Identify which cell holds the provided text, then report its [x, y] central coordinate. 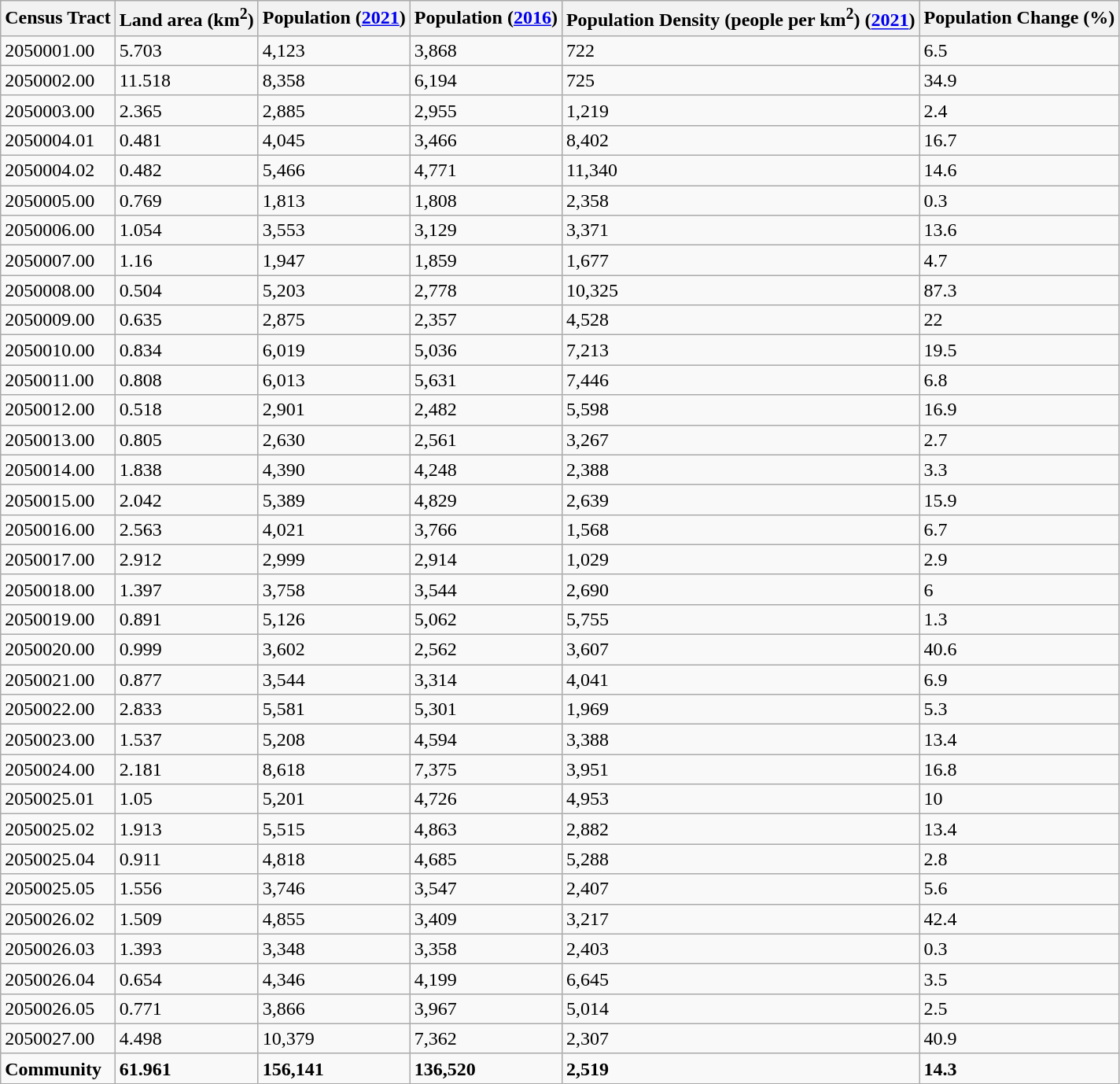
3,466 [486, 140]
4,021 [333, 529]
5,466 [333, 171]
2.365 [186, 110]
2050025.04 [58, 859]
40.9 [1019, 1038]
22 [1019, 320]
3,967 [486, 1008]
34.9 [1019, 80]
5,014 [741, 1008]
5,288 [741, 859]
2050026.05 [58, 1008]
0.482 [186, 171]
2050025.01 [58, 799]
1.05 [186, 799]
2,561 [486, 440]
3,607 [741, 650]
7,362 [486, 1038]
6.5 [1019, 50]
2050010.00 [58, 350]
2050026.02 [58, 919]
5.3 [1019, 710]
2050025.05 [58, 889]
2,388 [741, 470]
1,969 [741, 710]
3,358 [486, 949]
3,371 [741, 230]
Population Density (people per km2) (2021) [741, 19]
7,375 [486, 769]
14.6 [1019, 171]
16.8 [1019, 769]
14.3 [1019, 1068]
4,771 [486, 171]
1.3 [1019, 619]
1,813 [333, 201]
3,388 [741, 739]
10,325 [741, 290]
5,581 [333, 710]
2050008.00 [58, 290]
0.999 [186, 650]
2050011.00 [58, 380]
5,203 [333, 290]
4,390 [333, 470]
2.8 [1019, 859]
3,267 [741, 440]
1,677 [741, 260]
2050027.00 [58, 1038]
2050004.02 [58, 171]
0.654 [186, 979]
1,947 [333, 260]
6,013 [333, 380]
4,346 [333, 979]
2.4 [1019, 110]
1.913 [186, 829]
19.5 [1019, 350]
16.7 [1019, 140]
4,863 [486, 829]
2,403 [741, 949]
4.7 [1019, 260]
6,194 [486, 80]
15.9 [1019, 500]
Census Tract [58, 19]
4,594 [486, 739]
2.5 [1019, 1008]
3.5 [1019, 979]
3,348 [333, 949]
722 [741, 50]
2,914 [486, 559]
2050005.00 [58, 201]
5,062 [486, 619]
2,875 [333, 320]
4,199 [486, 979]
61.961 [186, 1068]
156,141 [333, 1068]
Population (2021) [333, 19]
2.833 [186, 710]
1.393 [186, 949]
2050015.00 [58, 500]
2,482 [486, 410]
0.891 [186, 619]
2.912 [186, 559]
4,528 [741, 320]
2,357 [486, 320]
2050007.00 [58, 260]
2050024.00 [58, 769]
1.537 [186, 739]
Population Change (%) [1019, 19]
5,515 [333, 829]
4,818 [333, 859]
10,379 [333, 1038]
2.9 [1019, 559]
10 [1019, 799]
4.498 [186, 1038]
2,778 [486, 290]
2,882 [741, 829]
3,758 [333, 589]
1.16 [186, 260]
5.6 [1019, 889]
7,446 [741, 380]
2,885 [333, 110]
2.563 [186, 529]
1,859 [486, 260]
136,520 [486, 1068]
2050017.00 [58, 559]
42.4 [1019, 919]
3,129 [486, 230]
6.7 [1019, 529]
5,755 [741, 619]
5,631 [486, 380]
5,389 [333, 500]
4,953 [741, 799]
8,402 [741, 140]
5,301 [486, 710]
2050013.00 [58, 440]
6 [1019, 589]
3,746 [333, 889]
3.3 [1019, 470]
2050002.00 [58, 80]
3,409 [486, 919]
87.3 [1019, 290]
2,519 [741, 1068]
5,126 [333, 619]
1.556 [186, 889]
3,951 [741, 769]
2050022.00 [58, 710]
3,217 [741, 919]
2050003.00 [58, 110]
2050025.02 [58, 829]
2,630 [333, 440]
2050012.00 [58, 410]
2,307 [741, 1038]
4,123 [333, 50]
13.6 [1019, 230]
0.834 [186, 350]
5.703 [186, 50]
2,999 [333, 559]
2050016.00 [58, 529]
3,602 [333, 650]
8,618 [333, 769]
1,029 [741, 559]
1.838 [186, 470]
4,045 [333, 140]
2050026.04 [58, 979]
1,568 [741, 529]
0.771 [186, 1008]
725 [741, 80]
2050026.03 [58, 949]
4,248 [486, 470]
2,690 [741, 589]
2050006.00 [58, 230]
0.769 [186, 201]
5,036 [486, 350]
3,766 [486, 529]
0.518 [186, 410]
2,955 [486, 110]
3,314 [486, 680]
0.481 [186, 140]
1.397 [186, 589]
2050004.01 [58, 140]
2050018.00 [58, 589]
5,201 [333, 799]
5,208 [333, 739]
2,901 [333, 410]
7,213 [741, 350]
3,547 [486, 889]
6,645 [741, 979]
2050023.00 [58, 739]
2050009.00 [58, 320]
Population (2016) [486, 19]
2050021.00 [58, 680]
3,868 [486, 50]
0.877 [186, 680]
6.8 [1019, 380]
0.808 [186, 380]
4,685 [486, 859]
1,808 [486, 201]
4,041 [741, 680]
3,553 [333, 230]
1,219 [741, 110]
40.6 [1019, 650]
Community [58, 1068]
2050001.00 [58, 50]
8,358 [333, 80]
1.509 [186, 919]
2.042 [186, 500]
2.181 [186, 769]
2,407 [741, 889]
6,019 [333, 350]
2,358 [741, 201]
4,855 [333, 919]
3,866 [333, 1008]
11.518 [186, 80]
2050020.00 [58, 650]
0.805 [186, 440]
4,726 [486, 799]
2,562 [486, 650]
1.054 [186, 230]
6.9 [1019, 680]
Land area (km2) [186, 19]
4,829 [486, 500]
2.7 [1019, 440]
2,639 [741, 500]
2050014.00 [58, 470]
16.9 [1019, 410]
2050019.00 [58, 619]
11,340 [741, 171]
5,598 [741, 410]
0.911 [186, 859]
0.504 [186, 290]
0.635 [186, 320]
